Detect which cell encompasses the target text, then output its (x, y) center coordinate. 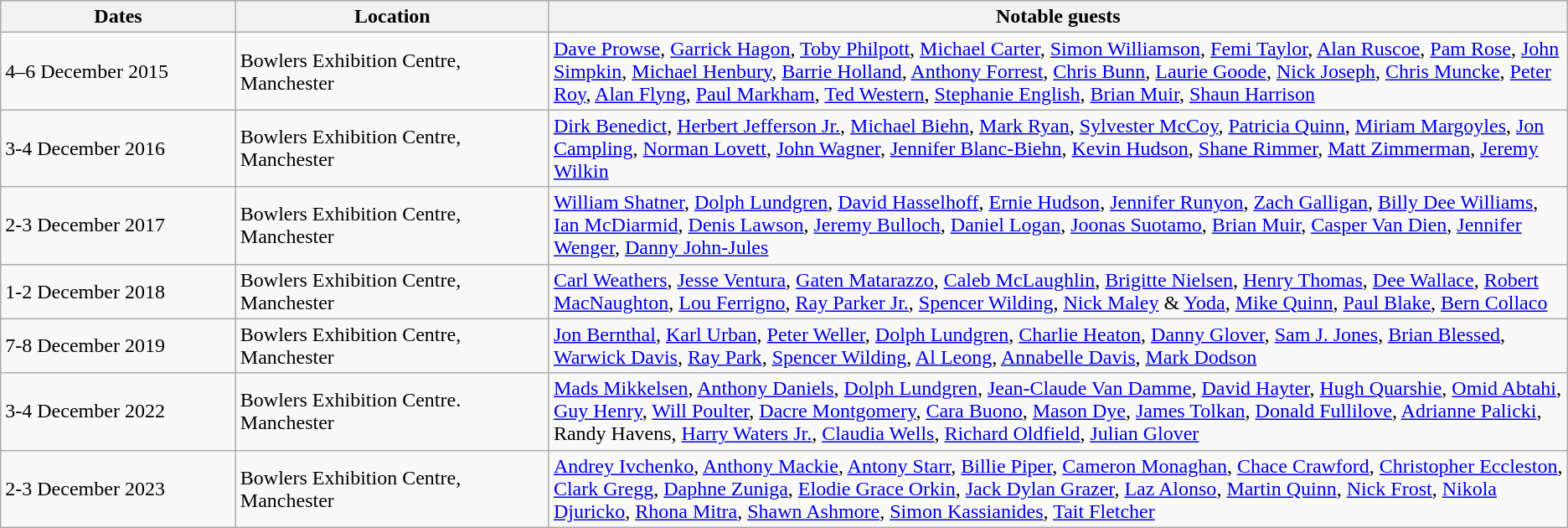
Dates (119, 17)
Notable guests (1058, 17)
4–6 December 2015 (119, 71)
Bowlers Exhibition Centre. Manchester (392, 412)
7-8 December 2019 (119, 345)
2-3 December 2023 (119, 489)
Location (392, 17)
1-2 December 2018 (119, 292)
3-4 December 2016 (119, 148)
3-4 December 2022 (119, 412)
2-3 December 2017 (119, 225)
